Provide the (x, y) coordinate of the cell's center where the given text is located.  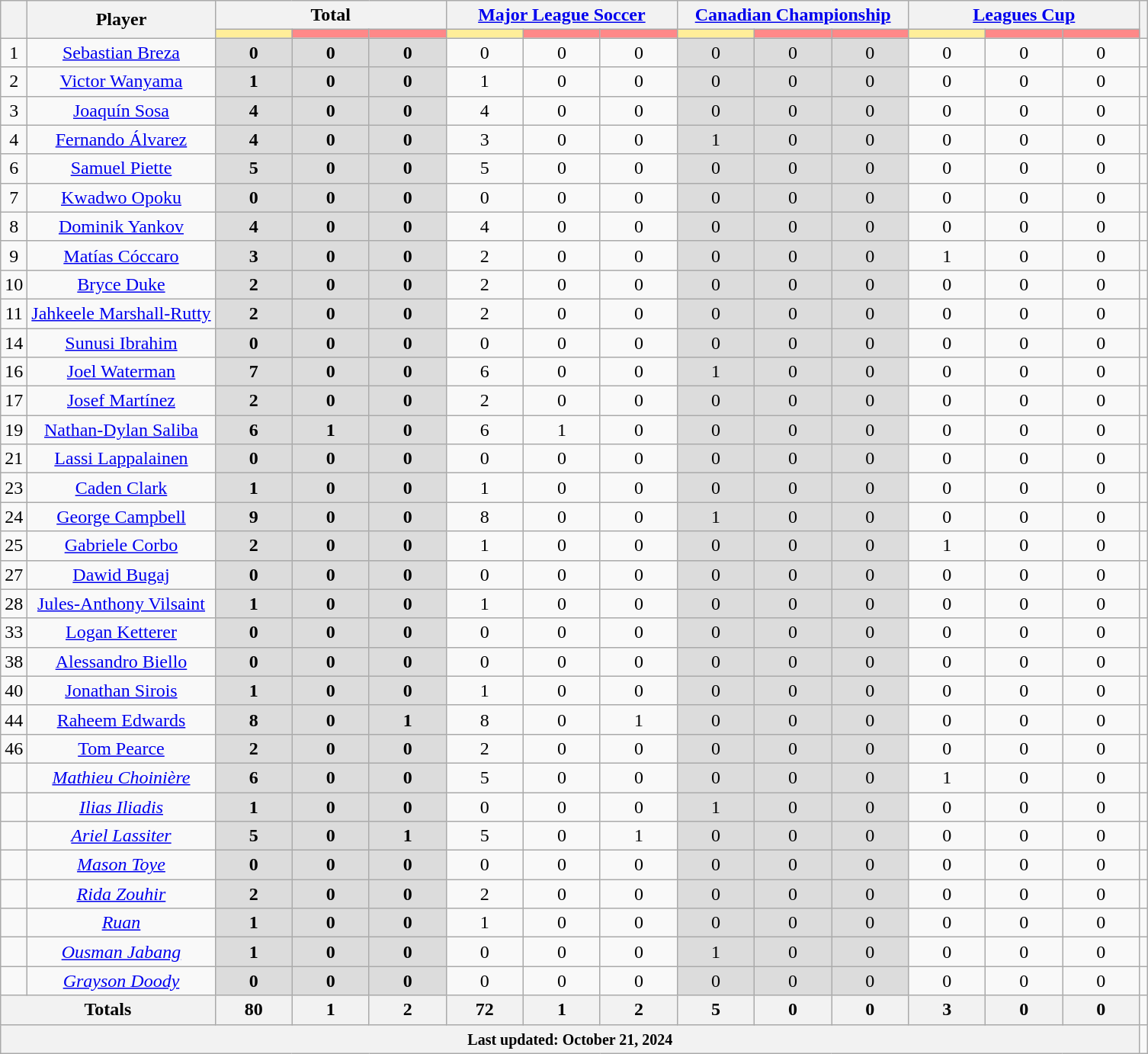
Gabriele Corbo (121, 546)
George Campbell (121, 517)
Sunusi Ibrahim (121, 342)
Sebastian Breza (121, 53)
Matías Cóccaro (121, 255)
14 (14, 342)
Tom Pearce (121, 748)
46 (14, 748)
Ariel Lassiter (121, 836)
Mathieu Choinière (121, 777)
Mason Toye (121, 865)
Lassi Lappalainen (121, 459)
Grayson Doody (121, 981)
25 (14, 546)
72 (485, 1010)
Dominik Yankov (121, 226)
Leagues Cup (1025, 15)
17 (14, 401)
11 (14, 313)
Raheem Edwards (121, 719)
Samuel Piette (121, 168)
Caden Clark (121, 488)
Canadian Championship (793, 15)
Jahkeele Marshall-Rutty (121, 313)
24 (14, 517)
Last updated: October 21, 2024 (570, 1039)
Joaquín Sosa (121, 111)
19 (14, 430)
23 (14, 488)
38 (14, 662)
Bryce Duke (121, 284)
16 (14, 372)
Logan Ketterer (121, 633)
Kwadwo Opoku (121, 197)
44 (14, 719)
80 (253, 1010)
Jonathan Sirois (121, 690)
21 (14, 459)
27 (14, 575)
40 (14, 690)
Dawid Bugaj (121, 575)
28 (14, 604)
Alessandro Biello (121, 662)
Rida Zouhir (121, 894)
Joel Waterman (121, 372)
Nathan-Dylan Saliba (121, 430)
10 (14, 284)
Ruan (121, 923)
Ilias Iliadis (121, 807)
Totals (108, 1010)
Josef Martínez (121, 401)
Victor Wanyama (121, 82)
Player (121, 20)
Fernando Álvarez (121, 139)
Jules-Anthony Vilsaint (121, 604)
Ousman Jabang (121, 952)
Major League Soccer (561, 15)
Total (331, 15)
33 (14, 633)
